Return the [X, Y] coordinate for the center point of the cell that contains the specified text.  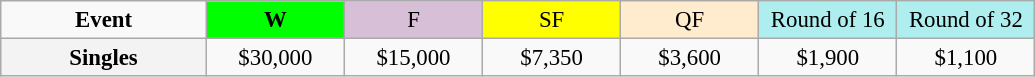
$3,600 [690, 58]
$15,000 [413, 58]
SF [552, 20]
W [275, 20]
$7,350 [552, 58]
Round of 32 [966, 20]
$1,900 [828, 58]
QF [690, 20]
Round of 16 [828, 20]
Singles [104, 58]
$1,100 [966, 58]
$30,000 [275, 58]
Event [104, 20]
F [413, 20]
